Detect which cell encompasses the target text, then output its (X, Y) center coordinate. 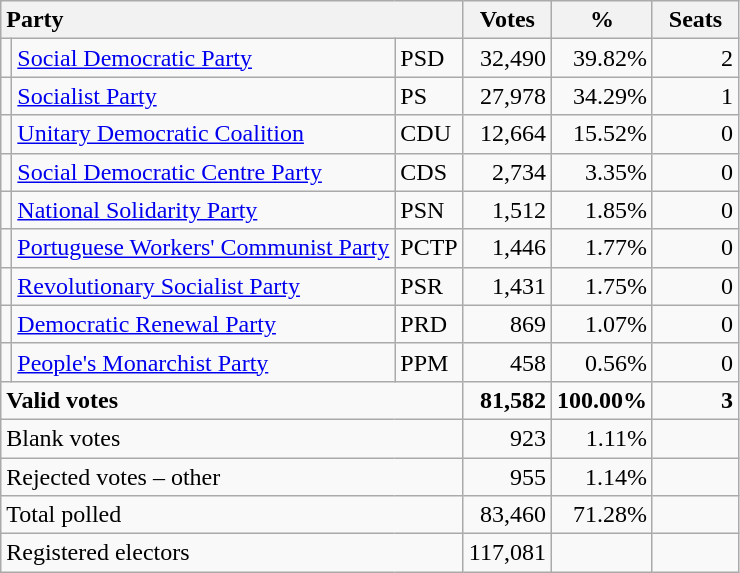
PRD (429, 324)
0.56% (602, 362)
1.85% (602, 210)
CDU (429, 134)
1,431 (507, 286)
PCTP (429, 248)
Seats (695, 20)
PSR (429, 286)
83,460 (507, 515)
71.28% (602, 515)
12,664 (507, 134)
100.00% (602, 400)
117,081 (507, 553)
PSN (429, 210)
Portuguese Workers' Communist Party (204, 248)
15.52% (602, 134)
955 (507, 477)
PS (429, 96)
3 (695, 400)
Registered electors (232, 553)
1.75% (602, 286)
1 (695, 96)
Unitary Democratic Coalition (204, 134)
PPM (429, 362)
Total polled (232, 515)
1,446 (507, 248)
National Solidarity Party (204, 210)
% (602, 20)
CDS (429, 172)
Votes (507, 20)
2 (695, 58)
Socialist Party (204, 96)
Revolutionary Socialist Party (204, 286)
1.07% (602, 324)
39.82% (602, 58)
2,734 (507, 172)
1,512 (507, 210)
32,490 (507, 58)
34.29% (602, 96)
PSD (429, 58)
1.77% (602, 248)
Social Democratic Centre Party (204, 172)
1.11% (602, 438)
Rejected votes – other (232, 477)
3.35% (602, 172)
Social Democratic Party (204, 58)
923 (507, 438)
1.14% (602, 477)
81,582 (507, 400)
27,978 (507, 96)
Party (232, 20)
Democratic Renewal Party (204, 324)
Valid votes (232, 400)
458 (507, 362)
Blank votes (232, 438)
People's Monarchist Party (204, 362)
869 (507, 324)
